Return (X, Y) of the center of cell containing provided text 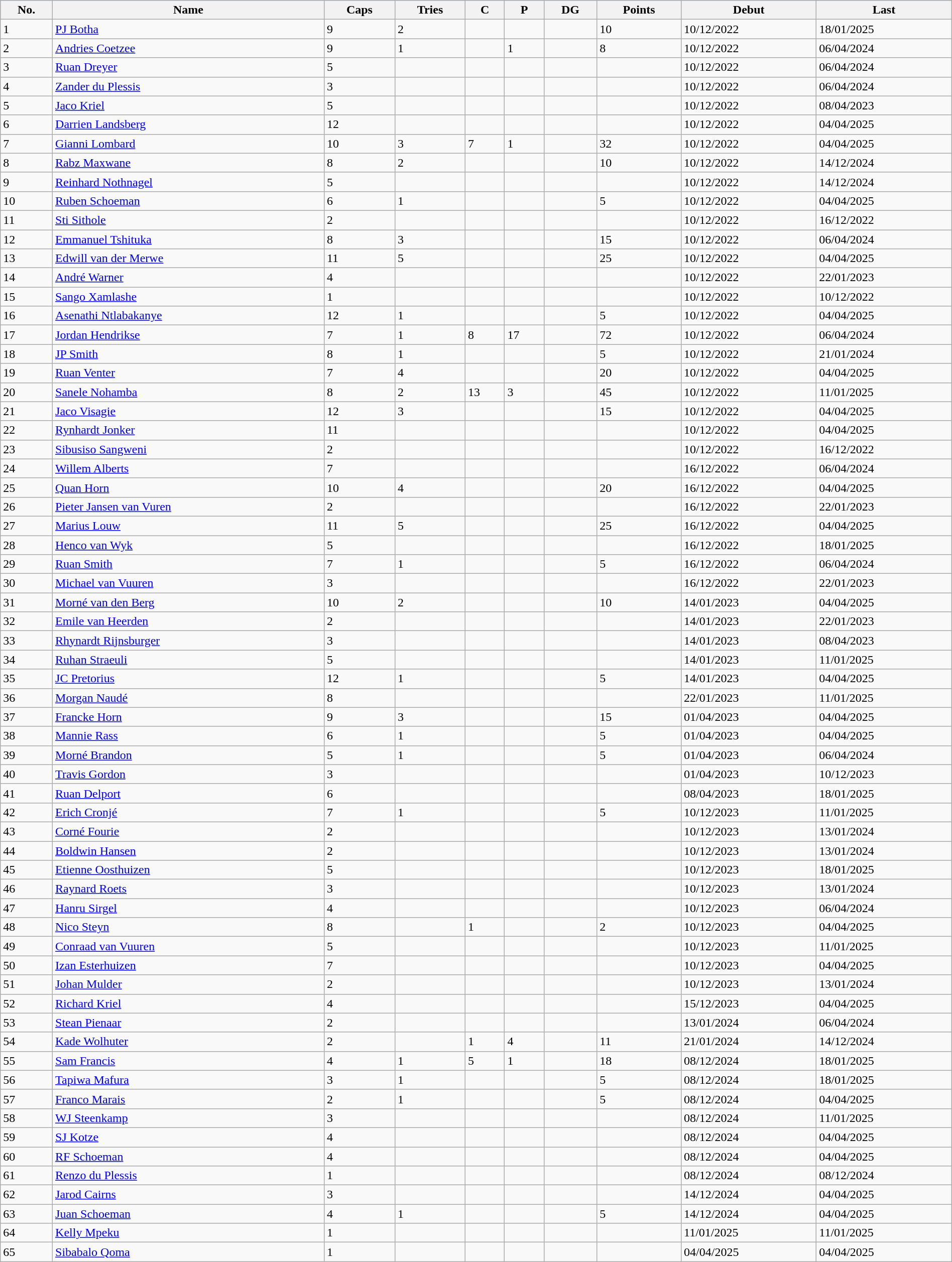
Johan Mulder (189, 984)
Pieter Jansen van Vuren (189, 507)
Last (884, 10)
22 (27, 430)
44 (27, 851)
PJ Botha (189, 29)
Mannie Rass (189, 736)
JC Pretorius (189, 679)
65 (27, 1252)
Sango Xamlashe (189, 297)
Sti Sithole (189, 220)
50 (27, 965)
Zander du Plessis (189, 86)
Ruhan Straeuli (189, 660)
15/12/2023 (749, 1003)
34 (27, 660)
30 (27, 583)
Willem Alberts (189, 468)
DG (570, 10)
Caps (360, 10)
39 (27, 755)
Corné Fourie (189, 831)
59 (27, 1137)
51 (27, 984)
Kelly Mpeku (189, 1233)
Ruan Dreyer (189, 67)
46 (27, 889)
38 (27, 736)
Juan Schoeman (189, 1214)
C (485, 10)
Ruan Smith (189, 564)
56 (27, 1080)
Rynhardt Jonker (189, 430)
Gianni Lombard (189, 144)
Boldwin Hansen (189, 851)
André Warner (189, 278)
Francke Horn (189, 717)
Nico Steyn (189, 927)
Morné van den Berg (189, 602)
55 (27, 1061)
28 (27, 545)
Izan Esterhuizen (189, 965)
Rabz Maxwane (189, 163)
40 (27, 774)
Morgan Naudé (189, 698)
Richard Kriel (189, 1003)
72 (639, 335)
Tapiwa Mafura (189, 1080)
Jarod Cairns (189, 1195)
26 (27, 507)
Debut (749, 10)
29 (27, 564)
Hanru Sirgel (189, 908)
Raynard Roets (189, 889)
Sanele Nohamba (189, 392)
P (524, 10)
Andries Coetzee (189, 48)
43 (27, 831)
Erich Cronjé (189, 812)
Ruan Delport (189, 793)
Emile van Heerden (189, 621)
Morné Brandon (189, 755)
Sibusiso Sangweni (189, 449)
Tries (430, 10)
Kade Wolhuter (189, 1042)
48 (27, 927)
23 (27, 449)
Darrien Landsberg (189, 124)
62 (27, 1195)
Jordan Hendrikse (189, 335)
Jaco Kriel (189, 105)
Michael van Vuuren (189, 583)
JP Smith (189, 354)
57 (27, 1099)
Travis Gordon (189, 774)
41 (27, 793)
14 (27, 278)
Etienne Oosthuizen (189, 870)
21 (27, 411)
49 (27, 946)
31 (27, 602)
Franco Marais (189, 1099)
58 (27, 1118)
Quan Horn (189, 487)
42 (27, 812)
54 (27, 1042)
61 (27, 1176)
Henco van Wyk (189, 545)
33 (27, 641)
Conraad van Vuuren (189, 946)
60 (27, 1156)
Points (639, 10)
36 (27, 698)
Rhynardt Rijnsburger (189, 641)
Edwill van der Merwe (189, 259)
Reinhard Nothnagel (189, 182)
Jaco Visagie (189, 411)
SJ Kotze (189, 1137)
64 (27, 1233)
Name (189, 10)
16 (27, 316)
47 (27, 908)
37 (27, 717)
63 (27, 1214)
53 (27, 1023)
Sibabalo Qoma (189, 1252)
Stean Pienaar (189, 1023)
24 (27, 468)
Ruben Schoeman (189, 201)
Renzo du Plessis (189, 1176)
Emmanuel Tshituka (189, 239)
27 (27, 526)
Ruan Venter (189, 373)
19 (27, 373)
Sam Francis (189, 1061)
WJ Steenkamp (189, 1118)
Asenathi Ntlabakanye (189, 316)
RF Schoeman (189, 1156)
35 (27, 679)
Marius Louw (189, 526)
52 (27, 1003)
No. (27, 10)
